Provide the [x, y] coordinate of the cell's center where the given text is located.  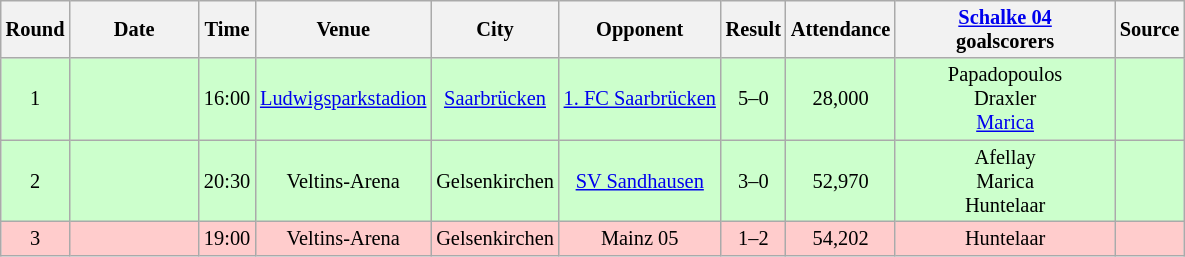
Round [36, 29]
Schalke 04goalscorers [1005, 29]
2 [36, 181]
54,202 [840, 238]
Time [227, 29]
Afellay Marica Huntelaar [1005, 181]
Mainz 05 [640, 238]
Ludwigsparkstadion [343, 99]
20:30 [227, 181]
3–0 [754, 181]
16:00 [227, 99]
5–0 [754, 99]
52,970 [840, 181]
Saarbrücken [494, 99]
Result [754, 29]
3 [36, 238]
1–2 [754, 238]
Date [134, 29]
Attendance [840, 29]
SV Sandhausen [640, 181]
1. FC Saarbrücken [640, 99]
Opponent [640, 29]
Venue [343, 29]
Papadopoulos Draxler Marica [1005, 99]
28,000 [840, 99]
19:00 [227, 238]
1 [36, 99]
Source [1150, 29]
Huntelaar [1005, 238]
City [494, 29]
